Capture the cell that displays the provided text and extract its (x, y) central coordinate. 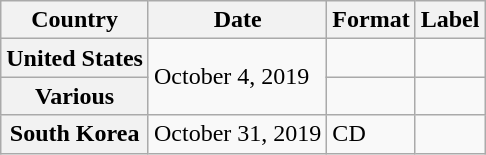
Format (371, 20)
United States (75, 58)
October 4, 2019 (237, 77)
October 31, 2019 (237, 134)
Label (450, 20)
Country (75, 20)
Date (237, 20)
South Korea (75, 134)
CD (371, 134)
Various (75, 96)
